Scan for the cell matching the given text and deliver its (x, y) coordinate at center. 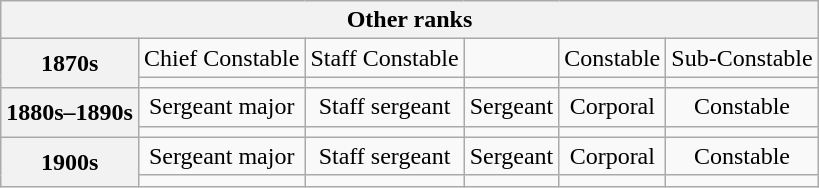
1900s (70, 162)
Other ranks (410, 20)
1880s–1890s (70, 112)
Chief Constable (221, 58)
Staff Constable (384, 58)
Sub-Constable (742, 58)
1870s (70, 64)
